Pinpoint the cell where the given text exists, returning its (x, y) midpoint coordinate. 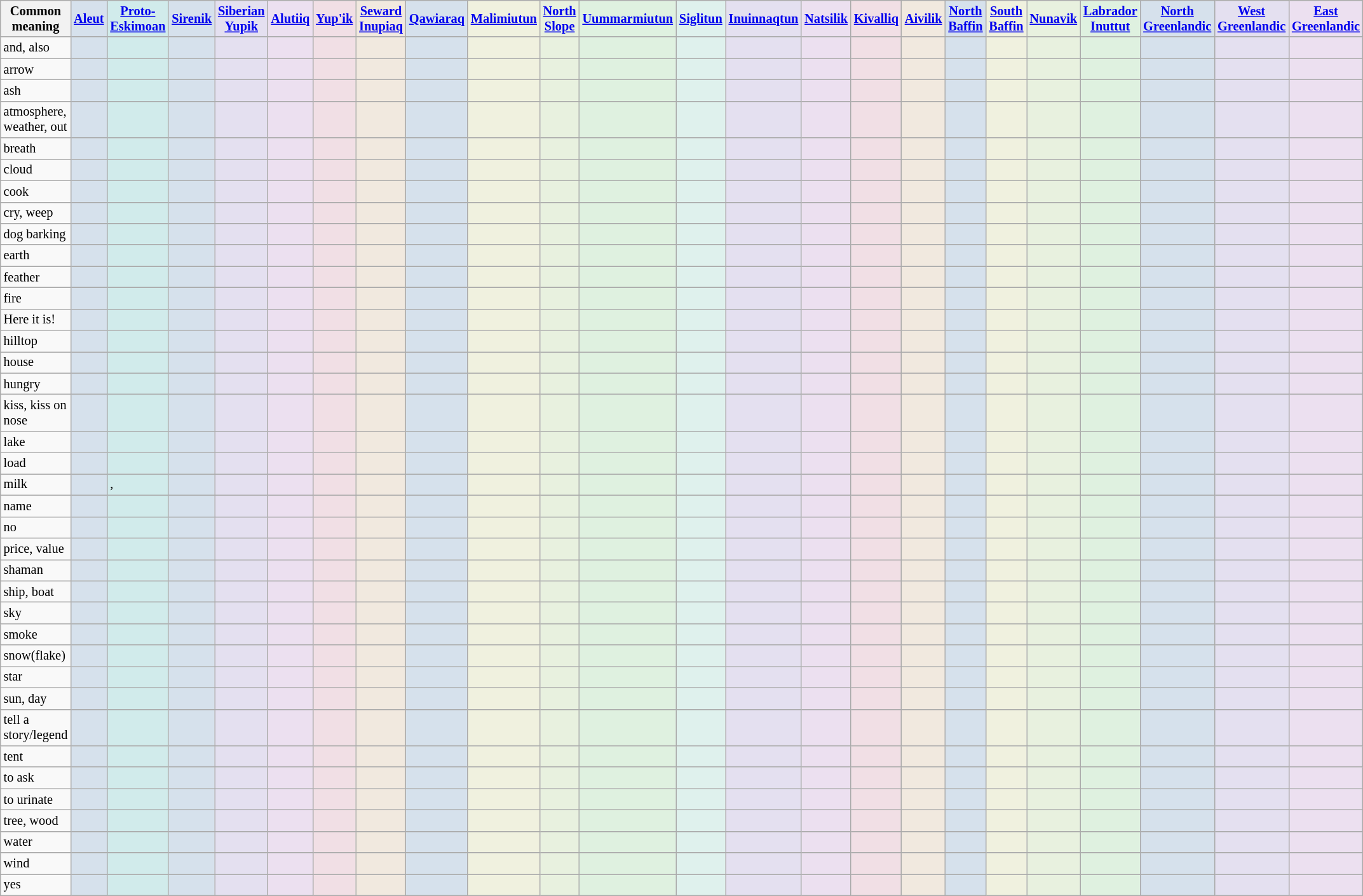
snow(flake) (36, 656)
lake (36, 442)
North Slope (560, 18)
West Greenlandic (1252, 18)
cry, weep (36, 213)
breath (36, 149)
name (36, 506)
feather (36, 277)
East Greenlandic (1326, 18)
to ask (36, 778)
Seward Inupiaq (381, 18)
tell a story/legend (36, 728)
star (36, 677)
milk (36, 484)
atmosphere, weather, out (36, 119)
cook (36, 191)
Uummarmiutun (628, 18)
hungry (36, 384)
Malimiutun (504, 18)
kiss, kiss on nose (36, 412)
Common meaning (36, 18)
ship, boat (36, 592)
Here it is! (36, 320)
load (36, 463)
Nunavik (1054, 18)
Aleut (89, 18)
hilltop (36, 341)
house (36, 362)
Kivalliq (876, 18)
Proto-Eskimoan (137, 18)
shaman (36, 570)
sun, day (36, 698)
tree, wood (36, 820)
sky (36, 613)
ash (36, 90)
price, value (36, 548)
Aivilik (924, 18)
fire (36, 298)
tent (36, 756)
wind (36, 864)
North Baffin (965, 18)
earth (36, 255)
Natsilik (826, 18)
, (137, 484)
Sirenik (192, 18)
Inuinnaqtun (764, 18)
arrow (36, 69)
Qawiaraq (437, 18)
Alutiiq (290, 18)
cloud (36, 170)
water (36, 842)
Siglitun (701, 18)
Labrador Inuttut (1110, 18)
South Baffin (1006, 18)
yes (36, 885)
Yup'ik (334, 18)
Siberian Yupik (241, 18)
and, also (36, 48)
to urinate (36, 799)
no (36, 527)
dog barking (36, 234)
North Greenlandic (1177, 18)
smoke (36, 634)
